Identify which cell holds the provided text, then report its [x, y] central coordinate. 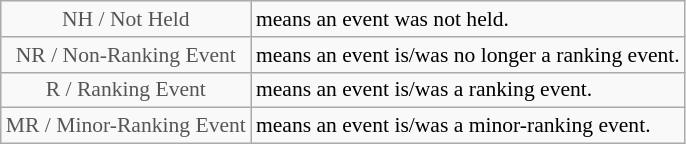
NR / Non-Ranking Event [126, 55]
means an event is/was a minor-ranking event. [468, 126]
means an event is/was no longer a ranking event. [468, 55]
means an event is/was a ranking event. [468, 90]
MR / Minor-Ranking Event [126, 126]
R / Ranking Event [126, 90]
NH / Not Held [126, 19]
means an event was not held. [468, 19]
